Extract the (x, y) coordinate from the center of the cell holding the provided text.  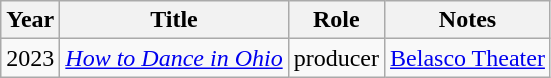
How to Dance in Ohio (174, 58)
producer (336, 58)
Belasco Theater (468, 58)
Year (30, 20)
Role (336, 20)
2023 (30, 58)
Notes (468, 20)
Title (174, 20)
